Detect which cell encompasses the target text, then output its [x, y] center coordinate. 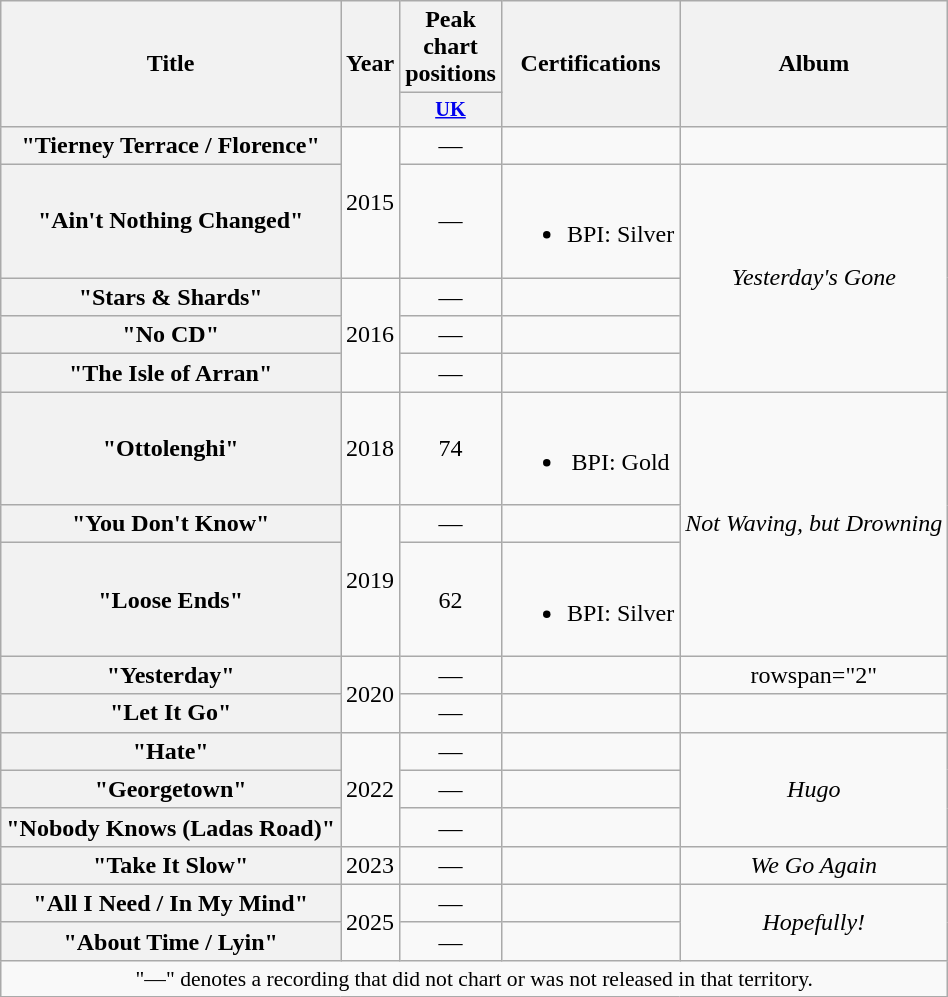
rowspan="2" [814, 675]
"Let It Go" [171, 713]
"The Isle of Arran" [171, 373]
62 [451, 600]
2018 [370, 448]
UK [451, 110]
"You Don't Know" [171, 524]
We Go Again [814, 865]
2020 [370, 694]
"Take It Slow" [171, 865]
Not Waving, but Drowning [814, 524]
"Yesterday" [171, 675]
"About Time / Lyin" [171, 941]
"Nobody Knows (Ladas Road)" [171, 827]
"Ottolenghi" [171, 448]
"Hate" [171, 751]
2016 [370, 335]
Album [814, 64]
"No CD" [171, 335]
Peak chart positions [451, 47]
"—" denotes a recording that did not chart or was not released in that territory. [474, 978]
Yesterday's Gone [814, 278]
"Ain't Nothing Changed" [171, 222]
Hugo [814, 789]
BPI: Gold [590, 448]
"Georgetown" [171, 789]
2019 [370, 580]
"Loose Ends" [171, 600]
"All I Need / In My Mind" [171, 903]
Hopefully! [814, 922]
74 [451, 448]
2022 [370, 789]
"Tierney Terrace / Florence" [171, 145]
Title [171, 64]
2025 [370, 922]
Year [370, 64]
2023 [370, 865]
Certifications [590, 64]
"Stars & Shards" [171, 297]
2015 [370, 202]
